Output the [X, Y] coordinate of the center of the cell containing the given text.  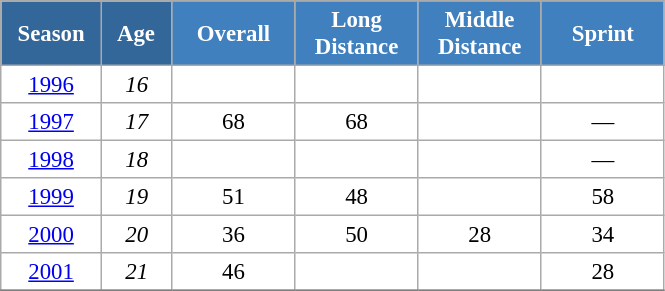
Overall [234, 34]
Season [52, 34]
1997 [52, 122]
Sprint [602, 34]
36 [234, 235]
28 [480, 235]
1996 [52, 85]
51 [234, 197]
2000 [52, 235]
Age [136, 34]
17 [136, 122]
16 [136, 85]
34 [602, 235]
Middle Distance [480, 34]
58 [602, 197]
Long Distance [356, 34]
19 [136, 197]
18 [136, 160]
50 [356, 235]
1998 [52, 160]
48 [356, 197]
1999 [52, 197]
20 [136, 235]
